Identify which cell holds the provided text, then report its (x, y) central coordinate. 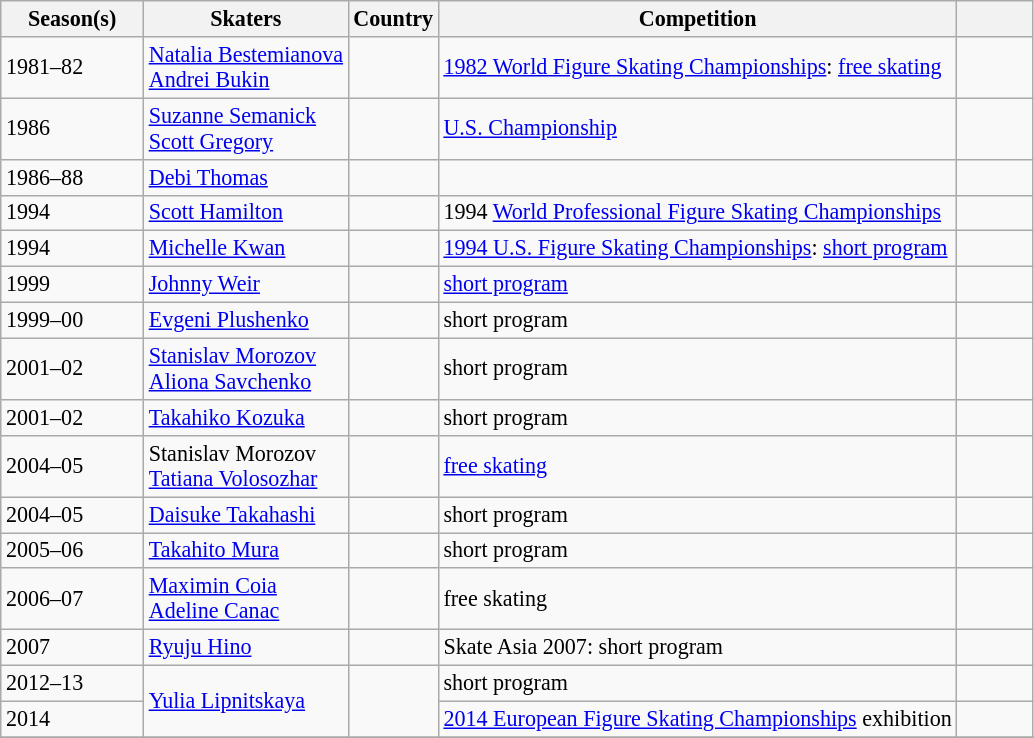
1981–82 (72, 66)
Skaters (246, 18)
Stanislav Morozov Tatiana Volosozhar (246, 466)
Competition (698, 18)
Johnny Weir (246, 284)
Michelle Kwan (246, 249)
1999 (72, 284)
2005–06 (72, 550)
2012–13 (72, 683)
1994 U.S. Figure Skating Championships: short program (698, 249)
Natalia BestemianovaAndrei Bukin (246, 66)
1994 World Professional Figure Skating Championships (698, 213)
2006–07 (72, 598)
1986 (72, 128)
Evgeni Plushenko (246, 320)
Yulia Lipnitskaya (246, 701)
Scott Hamilton (246, 213)
Skate Asia 2007: short program (698, 647)
Daisuke Takahashi (246, 514)
2014 (72, 719)
1986–88 (72, 177)
Stanislav Morozov Aliona Savchenko (246, 368)
U.S. Championship (698, 128)
Season(s) (72, 18)
Maximin Coia Adeline Canac (246, 598)
2007 (72, 647)
Debi Thomas (246, 177)
1982 World Figure Skating Championships: free skating (698, 66)
Takahito Mura (246, 550)
Ryuju Hino (246, 647)
Country (393, 18)
1999–00 (72, 320)
Takahiko Kozuka (246, 417)
Suzanne SemanickScott Gregory (246, 128)
2014 European Figure Skating Championships exhibition (698, 719)
